Locate the cell with the specified text and output its (X, Y) center coordinate. 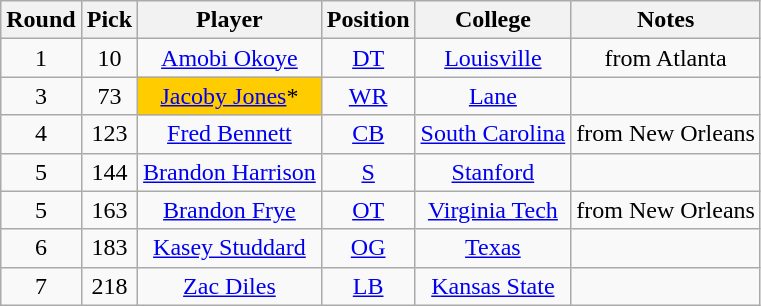
Player (230, 20)
123 (109, 134)
Louisville (493, 58)
S (368, 172)
Lane (493, 96)
7 (41, 286)
OG (368, 248)
Kansas State (493, 286)
3 (41, 96)
DT (368, 58)
Kasey Studdard (230, 248)
Zac Diles (230, 286)
Fred Bennett (230, 134)
Stanford (493, 172)
6 (41, 248)
144 (109, 172)
LB (368, 286)
183 (109, 248)
OT (368, 210)
from Atlanta (666, 58)
College (493, 20)
4 (41, 134)
1 (41, 58)
Notes (666, 20)
WR (368, 96)
Round (41, 20)
Jacoby Jones* (230, 96)
Brandon Harrison (230, 172)
Pick (109, 20)
Brandon Frye (230, 210)
218 (109, 286)
CB (368, 134)
Amobi Okoye (230, 58)
10 (109, 58)
73 (109, 96)
Texas (493, 248)
Virginia Tech (493, 210)
South Carolina (493, 134)
Position (368, 20)
163 (109, 210)
